Detect which cell encompasses the target text, then output its [X, Y] center coordinate. 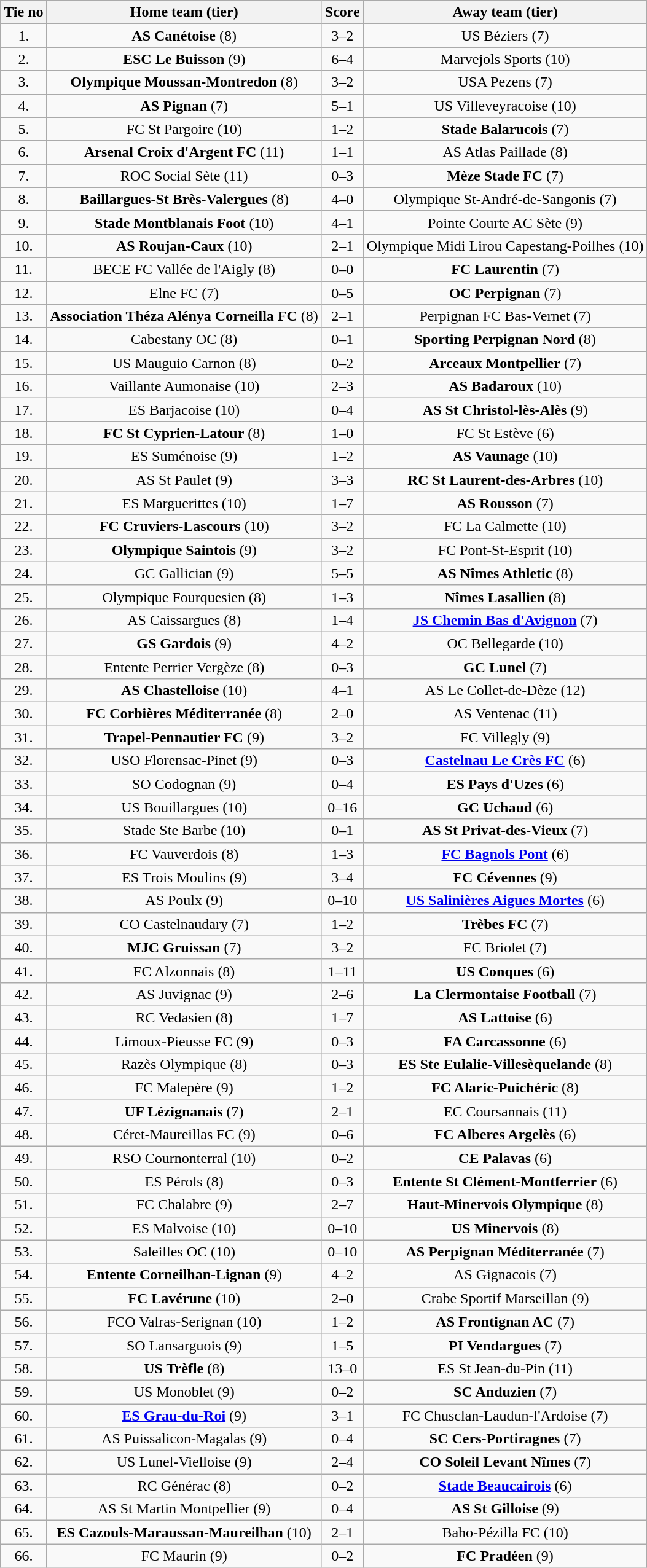
AS St Christol-lès-Alès (9) [505, 410]
AS Lattoise (6) [505, 1017]
FCO Valras-Serignan (10) [184, 1322]
Perpignan FC Bas-Vernet (7) [505, 316]
US Salinières Aigues Mortes (6) [505, 901]
ES Marguerittes (10) [184, 503]
Castelnau Le Crès FC (6) [505, 761]
FC Chalabre (9) [184, 1205]
7. [23, 176]
GS Gardois (9) [184, 643]
51. [23, 1205]
Olympique Moussan-Montredon (8) [184, 82]
15. [23, 363]
45. [23, 1065]
26. [23, 620]
La Clermontaise Football (7) [505, 994]
54. [23, 1275]
Céret-Maureillas FC (9) [184, 1135]
ES Pérols (8) [184, 1182]
AS Frontignan AC (7) [505, 1322]
33. [23, 784]
21. [23, 503]
3–3 [342, 480]
AS Chastelloise (10) [184, 691]
AS Roujan-Caux (10) [184, 246]
44. [23, 1041]
RC St Laurent-des-Arbres (10) [505, 480]
FC Lavérune (10) [184, 1298]
14. [23, 340]
BECE FC Vallée de l'Aigly (8) [184, 269]
SC Anduzien (7) [505, 1392]
FC St Cyprien-Latour (8) [184, 433]
SO Codognan (9) [184, 784]
RC Vedasien (8) [184, 1017]
Olympique Midi Lirou Capestang-Poilhes (10) [505, 246]
ES Malvoise (10) [184, 1228]
48. [23, 1135]
AS Perpignan Méditerranée (7) [505, 1252]
AS Canétoise (8) [184, 36]
Entente Corneilhan-Lignan (9) [184, 1275]
FC Vauverdois (8) [184, 854]
62. [23, 1462]
0–0 [342, 269]
FC La Calmette (10) [505, 527]
OC Bellegarde (10) [505, 643]
US Bouillargues (10) [184, 807]
27. [23, 643]
PI Vendargues (7) [505, 1345]
Haut-Minervois Olympique (8) [505, 1205]
1–5 [342, 1345]
FC Laurentin (7) [505, 269]
Stade Ste Barbe (10) [184, 831]
FC Chusclan-Laudun-l'Ardoise (7) [505, 1415]
FC Pont-St-Esprit (10) [505, 550]
37. [23, 877]
Marvejols Sports (10) [505, 59]
34. [23, 807]
2–3 [342, 386]
1–0 [342, 433]
0–6 [342, 1135]
CE Palavas (6) [505, 1158]
30. [23, 714]
Elne FC (7) [184, 293]
2. [23, 59]
Arsenal Croix d'Argent FC (11) [184, 152]
ES Grau-du-Roi (9) [184, 1415]
60. [23, 1415]
AS St Gilloise (9) [505, 1509]
US Monoblet (9) [184, 1392]
GC Gallician (9) [184, 573]
Crabe Sportif Marseillan (9) [505, 1298]
10. [23, 246]
Association Théza Alénya Corneilla FC (8) [184, 316]
24. [23, 573]
FC Malepère (9) [184, 1088]
CO Castelnaudary (7) [184, 924]
US Trèfle (8) [184, 1368]
Tie no [23, 12]
FC St Estève (6) [505, 433]
FC Corbières Méditerranée (8) [184, 714]
US Minervois (8) [505, 1228]
28. [23, 667]
42. [23, 994]
35. [23, 831]
16. [23, 386]
CO Soleil Levant Nîmes (7) [505, 1462]
4. [23, 106]
65. [23, 1532]
AS Rousson (7) [505, 503]
UF Lézignanais (7) [184, 1111]
13–0 [342, 1368]
FC Villegly (9) [505, 737]
US Mauguio Carnon (8) [184, 363]
5–1 [342, 106]
1–4 [342, 620]
0–16 [342, 807]
47. [23, 1111]
Cabestany OC (8) [184, 340]
53. [23, 1252]
Razès Olympique (8) [184, 1065]
Olympique St-André-de-Sangonis (7) [505, 199]
Score [342, 12]
61. [23, 1439]
GC Lunel (7) [505, 667]
32. [23, 761]
36. [23, 854]
FC St Pargoire (10) [184, 129]
RSO Cournonterral (10) [184, 1158]
Entente St Clément-Montferrier (6) [505, 1182]
ES Cazouls-Maraussan-Maureilhan (10) [184, 1532]
52. [23, 1228]
SO Lansarguois (9) [184, 1345]
FC Alzonnais (8) [184, 971]
FC Alberes Argelès (6) [505, 1135]
ES Trois Moulins (9) [184, 877]
17. [23, 410]
59. [23, 1392]
Arceaux Montpellier (7) [505, 363]
40. [23, 947]
AS St Martin Montpellier (9) [184, 1509]
0–5 [342, 293]
AS Juvignac (9) [184, 994]
ROC Social Sète (11) [184, 176]
25. [23, 597]
ES Ste Eulalie-Villesèquelande (8) [505, 1065]
3–4 [342, 877]
AS Gignacois (7) [505, 1275]
46. [23, 1088]
43. [23, 1017]
2–6 [342, 994]
JS Chemin Bas d'Avignon (7) [505, 620]
29. [23, 691]
9. [23, 222]
Baillargues-St Brès-Valergues (8) [184, 199]
AS Badaroux (10) [505, 386]
41. [23, 971]
13. [23, 316]
66. [23, 1556]
63. [23, 1486]
ES Suménoise (9) [184, 457]
12. [23, 293]
AS Vaunage (10) [505, 457]
Stade Montblanais Foot (10) [184, 222]
31. [23, 737]
AS Ventenac (11) [505, 714]
ESC Le Buisson (9) [184, 59]
Entente Perrier Vergèze (8) [184, 667]
20. [23, 480]
ES St Jean-du-Pin (11) [505, 1368]
Sporting Perpignan Nord (8) [505, 340]
AS St Privat-des-Vieux (7) [505, 831]
1. [23, 36]
AS Nîmes Athletic (8) [505, 573]
USO Florensac-Pinet (9) [184, 761]
FC Briolet (7) [505, 947]
8. [23, 199]
18. [23, 433]
Away team (tier) [505, 12]
AS St Paulet (9) [184, 480]
Stade Beaucairois (6) [505, 1486]
MJC Gruissan (7) [184, 947]
4–0 [342, 199]
AS Le Collet-de-Dèze (12) [505, 691]
AS Pignan (7) [184, 106]
FA Carcassonne (6) [505, 1041]
Home team (tier) [184, 12]
56. [23, 1322]
FC Cévennes (9) [505, 877]
1–11 [342, 971]
Baho-Pézilla FC (10) [505, 1532]
FC Alaric-Puichéric (8) [505, 1088]
49. [23, 1158]
FC Maurin (9) [184, 1556]
3. [23, 82]
2–7 [342, 1205]
Stade Balarucois (7) [505, 129]
5. [23, 129]
Trapel-Pennautier FC (9) [184, 737]
GC Uchaud (6) [505, 807]
39. [23, 924]
SC Cers-Portiragnes (7) [505, 1439]
38. [23, 901]
USA Pezens (7) [505, 82]
1–1 [342, 152]
50. [23, 1182]
Limoux-Pieusse FC (9) [184, 1041]
58. [23, 1368]
2–4 [342, 1462]
AS Caissargues (8) [184, 620]
6. [23, 152]
RC Générac (8) [184, 1486]
AS Puissalicon-Magalas (9) [184, 1439]
OC Perpignan (7) [505, 293]
6–4 [342, 59]
US Béziers (7) [505, 36]
US Lunel-Vielloise (9) [184, 1462]
Olympique Fourquesien (8) [184, 597]
Saleilles OC (10) [184, 1252]
Trèbes FC (7) [505, 924]
ES Pays d'Uzes (6) [505, 784]
Mèze Stade FC (7) [505, 176]
64. [23, 1509]
57. [23, 1345]
US Conques (6) [505, 971]
FC Pradéen (9) [505, 1556]
11. [23, 269]
5–5 [342, 573]
EC Coursannais (11) [505, 1111]
19. [23, 457]
23. [23, 550]
Vaillante Aumonaise (10) [184, 386]
US Villeveyracoise (10) [505, 106]
ES Barjacoise (10) [184, 410]
AS Atlas Paillade (8) [505, 152]
Olympique Saintois (9) [184, 550]
Nîmes Lasallien (8) [505, 597]
FC Bagnols Pont (6) [505, 854]
55. [23, 1298]
3–1 [342, 1415]
FC Cruviers-Lascours (10) [184, 527]
AS Poulx (9) [184, 901]
Pointe Courte AC Sète (9) [505, 222]
22. [23, 527]
